Output the [x, y] coordinate of the center of the cell containing the given text.  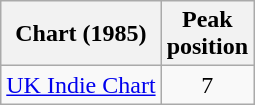
UK Indie Chart [81, 85]
Peakposition [207, 34]
7 [207, 85]
Chart (1985) [81, 34]
